Return the (X, Y) coordinate for the center point of the cell that contains the specified text.  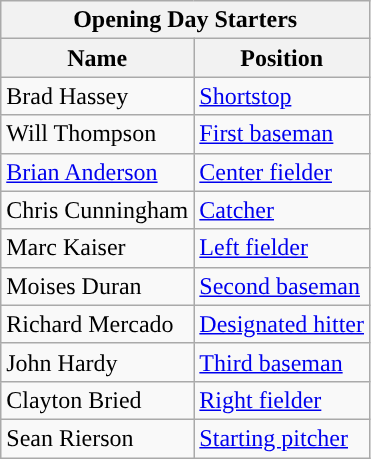
Clayton Bried (98, 400)
Second baseman (282, 286)
Opening Day Starters (186, 20)
Designated hitter (282, 324)
Chris Cunningham (98, 210)
John Hardy (98, 362)
Shortstop (282, 96)
Starting pitcher (282, 438)
Sean Rierson (98, 438)
Brad Hassey (98, 96)
Catcher (282, 210)
Richard Mercado (98, 324)
Marc Kaiser (98, 248)
Position (282, 58)
Third baseman (282, 362)
Name (98, 58)
Moises Duran (98, 286)
Brian Anderson (98, 172)
First baseman (282, 134)
Right fielder (282, 400)
Will Thompson (98, 134)
Left fielder (282, 248)
Center fielder (282, 172)
